Determine the [X, Y] coordinate at the center of the cell enclosing the given text.  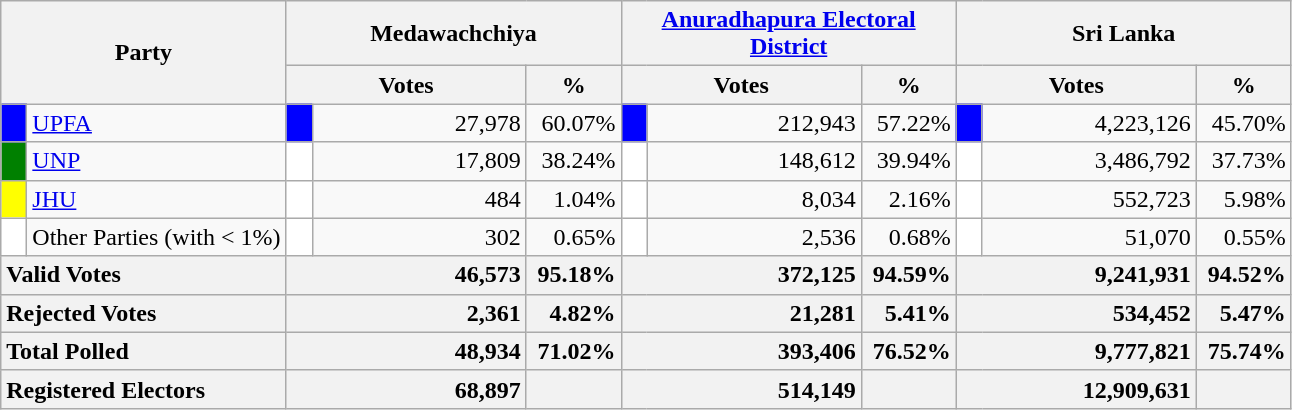
0.68% [908, 237]
4,223,126 [1089, 123]
Medawachchiya [454, 34]
514,149 [741, 389]
534,452 [1076, 313]
148,612 [754, 161]
Other Parties (with < 1%) [156, 237]
Rejected Votes [144, 313]
Registered Electors [144, 389]
5.47% [1244, 313]
302 [419, 237]
UPFA [156, 123]
2,536 [754, 237]
21,281 [741, 313]
12,909,631 [1076, 389]
94.52% [1244, 275]
Party [144, 52]
75.74% [1244, 351]
9,241,931 [1076, 275]
38.24% [574, 161]
68,897 [406, 389]
2,361 [406, 313]
39.94% [908, 161]
0.65% [574, 237]
Total Polled [144, 351]
2.16% [908, 199]
48,934 [406, 351]
27,978 [419, 123]
46,573 [406, 275]
Valid Votes [144, 275]
5.98% [1244, 199]
94.59% [908, 275]
71.02% [574, 351]
1.04% [574, 199]
Anuradhapura Electoral District [788, 34]
372,125 [741, 275]
Sri Lanka [1124, 34]
0.55% [1244, 237]
3,486,792 [1089, 161]
45.70% [1244, 123]
4.82% [574, 313]
9,777,821 [1076, 351]
51,070 [1089, 237]
57.22% [908, 123]
552,723 [1089, 199]
60.07% [574, 123]
37.73% [1244, 161]
8,034 [754, 199]
JHU [156, 199]
393,406 [741, 351]
5.41% [908, 313]
484 [419, 199]
95.18% [574, 275]
17,809 [419, 161]
212,943 [754, 123]
76.52% [908, 351]
UNP [156, 161]
